Return (X, Y) of the center of cell containing provided text 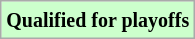
Qualified for playoffs (98, 20)
